Detect which cell encompasses the target text, then output its (x, y) center coordinate. 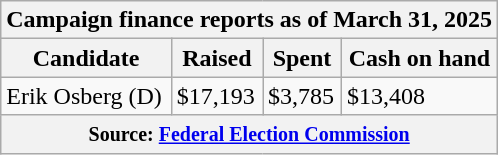
Spent (302, 58)
Cash on hand (419, 58)
Raised (216, 58)
Source: Federal Election Commission (250, 134)
Campaign finance reports as of March 31, 2025 (250, 20)
$13,408 (419, 96)
$17,193 (216, 96)
Erik Osberg (D) (86, 96)
$3,785 (302, 96)
Candidate (86, 58)
